Locate the cell with the specified text and output its [X, Y] center coordinate. 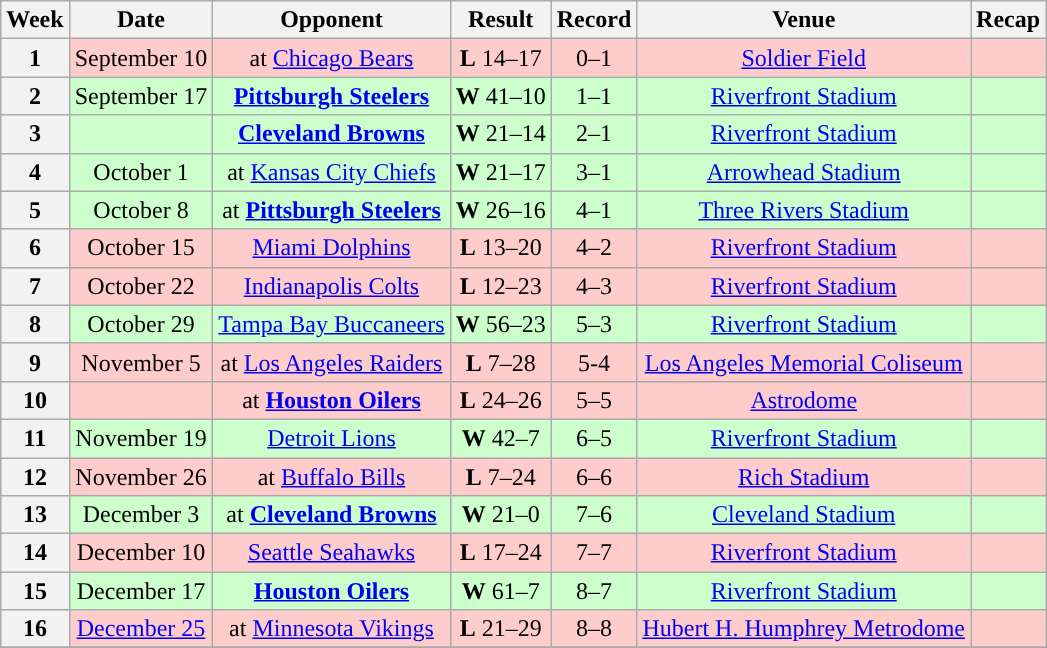
November 19 [141, 438]
L 14–17 [500, 58]
Indianapolis Colts [332, 286]
December 10 [141, 553]
Three Rivers Stadium [804, 210]
W 41–10 [500, 96]
at Los Angeles Raiders [332, 362]
Result [500, 20]
November 5 [141, 362]
0–1 [594, 58]
3 [35, 134]
L 13–20 [500, 248]
4 [35, 172]
W 21–0 [500, 515]
W 21–14 [500, 134]
Record [594, 20]
7–7 [594, 553]
October 22 [141, 286]
at Minnesota Vikings [332, 629]
September 17 [141, 96]
Detroit Lions [332, 438]
at Buffalo Bills [332, 477]
Los Angeles Memorial Coliseum [804, 362]
8 [35, 324]
1–1 [594, 96]
13 [35, 515]
L 17–24 [500, 553]
September 10 [141, 58]
Tampa Bay Buccaneers [332, 324]
4–1 [594, 210]
3–1 [594, 172]
L 7–28 [500, 362]
Opponent [332, 20]
8–8 [594, 629]
W 42–7 [500, 438]
2–1 [594, 134]
11 [35, 438]
10 [35, 400]
October 15 [141, 248]
L 24–26 [500, 400]
Venue [804, 20]
L 21–29 [500, 629]
November 26 [141, 477]
Week [35, 20]
at Houston Oilers [332, 400]
Pittsburgh Steelers [332, 96]
L 12–23 [500, 286]
Cleveland Browns [332, 134]
at Pittsburgh Steelers [332, 210]
4–2 [594, 248]
at Chicago Bears [332, 58]
December 25 [141, 629]
6–5 [594, 438]
Miami Dolphins [332, 248]
1 [35, 58]
4–3 [594, 286]
5 [35, 210]
October 29 [141, 324]
L 7–24 [500, 477]
Hubert H. Humphrey Metrodome [804, 629]
7–6 [594, 515]
at Cleveland Browns [332, 515]
Astrodome [804, 400]
14 [35, 553]
Houston Oilers [332, 591]
5–3 [594, 324]
6 [35, 248]
Arrowhead Stadium [804, 172]
Soldier Field [804, 58]
8–7 [594, 591]
W 61–7 [500, 591]
at Kansas City Chiefs [332, 172]
December 3 [141, 515]
W 26–16 [500, 210]
7 [35, 286]
9 [35, 362]
16 [35, 629]
5-4 [594, 362]
W 56–23 [500, 324]
12 [35, 477]
W 21–17 [500, 172]
Cleveland Stadium [804, 515]
2 [35, 96]
October 1 [141, 172]
6–6 [594, 477]
Seattle Seahawks [332, 553]
Recap [1008, 20]
Date [141, 20]
15 [35, 591]
October 8 [141, 210]
Rich Stadium [804, 477]
5–5 [594, 400]
December 17 [141, 591]
